Detect which cell encompasses the target text, then output its [X, Y] center coordinate. 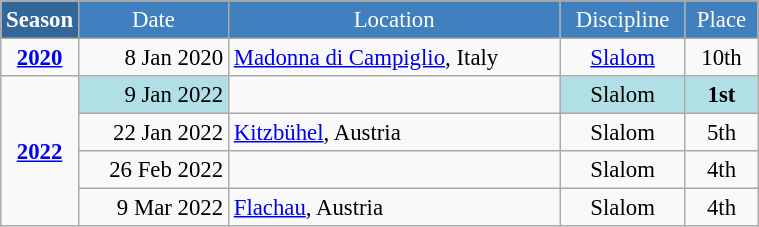
Location [394, 20]
Flachau, Austria [394, 208]
10th [721, 58]
Place [721, 20]
1st [721, 95]
26 Feb 2022 [153, 170]
5th [721, 133]
Season [40, 20]
Date [153, 20]
8 Jan 2020 [153, 58]
2020 [40, 58]
2022 [40, 151]
Kitzbühel, Austria [394, 133]
Discipline [623, 20]
22 Jan 2022 [153, 133]
9 Jan 2022 [153, 95]
9 Mar 2022 [153, 208]
Madonna di Campiglio, Italy [394, 58]
